Detect which cell encompasses the target text, then output its (x, y) center coordinate. 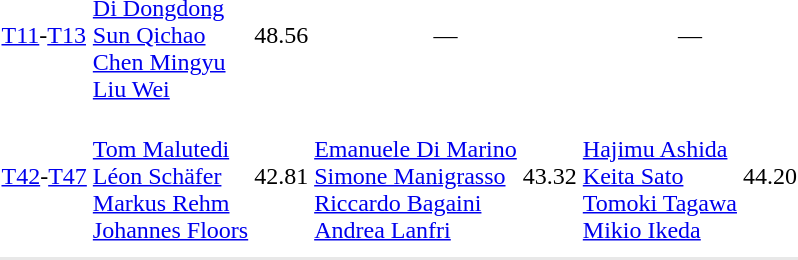
T42-T47 (44, 176)
Tom MalutediLéon SchäferMarkus RehmJohannes Floors (170, 176)
44.20 (770, 176)
Emanuele Di MarinoSimone ManigrassoRiccardo BagainiAndrea Lanfri (416, 176)
43.32 (550, 176)
Hajimu AshidaKeita SatoTomoki TagawaMikio Ikeda (660, 176)
42.81 (282, 176)
